Find where the given text appears and provide that cell's center as (x, y) coordinate. 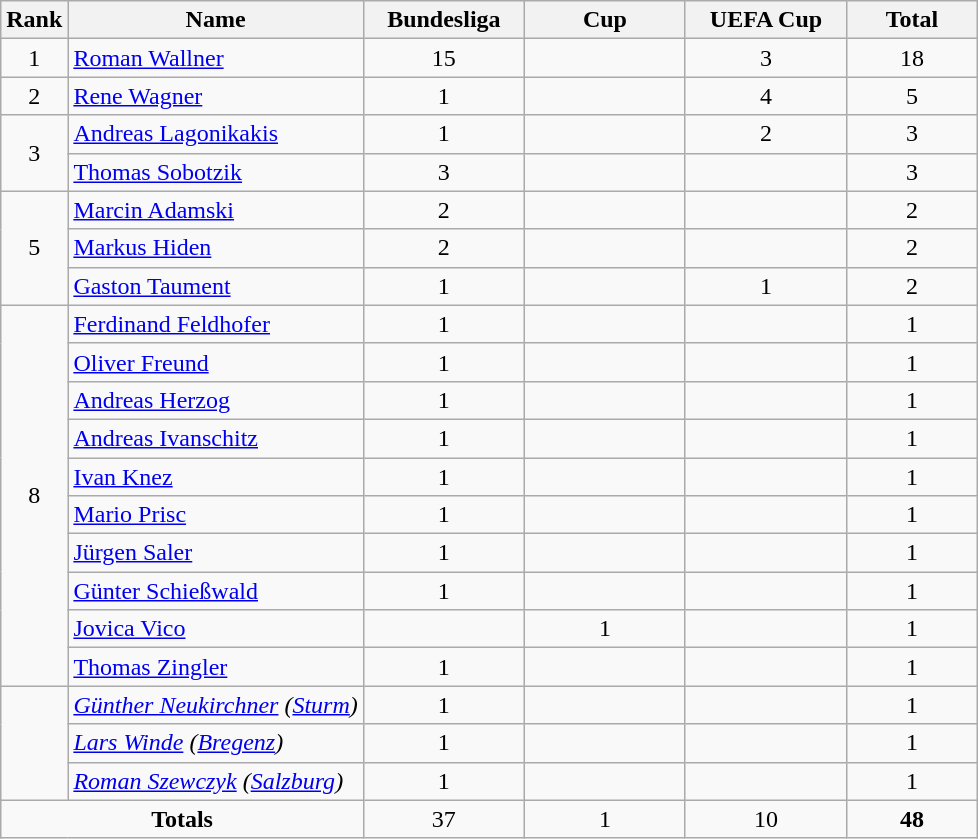
Jürgen Saler (216, 553)
Ferdinand Feldhofer (216, 324)
Andreas Herzog (216, 400)
Roman Wallner (216, 58)
Günter Schießwald (216, 591)
Andreas Ivanschitz (216, 438)
Thomas Zingler (216, 667)
Thomas Sobotzik (216, 172)
Cup (604, 20)
Jovica Vico (216, 629)
4 (766, 96)
Rene Wagner (216, 96)
Roman Szewczyk (Salzburg) (216, 781)
48 (912, 819)
Günther Neukirchner (Sturm) (216, 705)
Bundesliga (444, 20)
Rank (34, 20)
Totals (182, 819)
Marcin Adamski (216, 210)
Total (912, 20)
Mario Prisc (216, 515)
Markus Hiden (216, 248)
Ivan Knez (216, 477)
37 (444, 819)
UEFA Cup (766, 20)
8 (34, 496)
Name (216, 20)
Andreas Lagonikakis (216, 134)
Gaston Taument (216, 286)
15 (444, 58)
18 (912, 58)
10 (766, 819)
Lars Winde (Bregenz) (216, 743)
Oliver Freund (216, 362)
